Identify which cell holds the provided text, then report its [x, y] central coordinate. 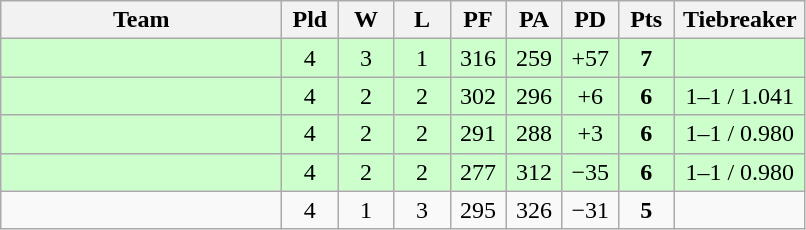
W [366, 20]
1–1 / 1.041 [740, 96]
291 [478, 134]
316 [478, 58]
−31 [590, 210]
288 [534, 134]
Pld [310, 20]
312 [534, 172]
PD [590, 20]
PA [534, 20]
296 [534, 96]
295 [478, 210]
277 [478, 172]
5 [646, 210]
Pts [646, 20]
L [422, 20]
Team [142, 20]
−35 [590, 172]
302 [478, 96]
259 [534, 58]
326 [534, 210]
+3 [590, 134]
PF [478, 20]
+57 [590, 58]
7 [646, 58]
Tiebreaker [740, 20]
+6 [590, 96]
